For the text-containing cell, return its midpoint in (X, Y) coordinate format. 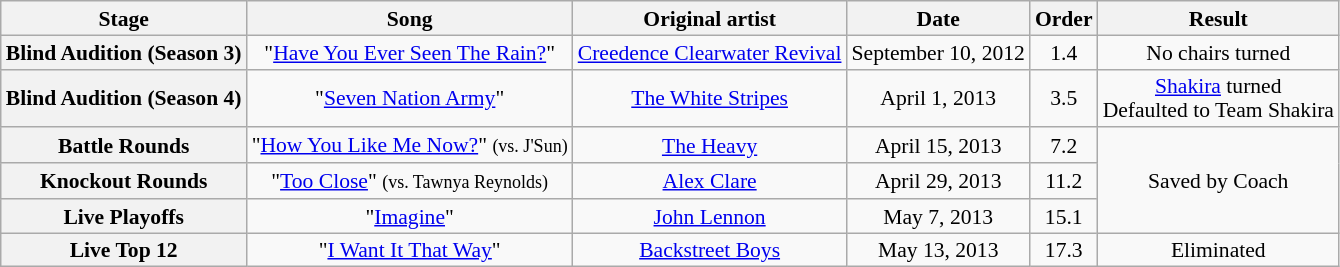
Live Top 12 (124, 250)
11.2 (1064, 181)
Backstreet Boys (710, 250)
Stage (124, 18)
"Too Close" (vs. Tawnya Reynolds) (410, 181)
Saved by Coach (1218, 180)
September 10, 2012 (938, 52)
Eliminated (1218, 250)
May 13, 2013 (938, 250)
"I Want It That Way" (410, 250)
John Lennon (710, 216)
No chairs turned (1218, 52)
Song (410, 18)
Shakira turnedDefaulted to Team Shakira (1218, 98)
Alex Clare (710, 181)
April 15, 2013 (938, 146)
Creedence Clearwater Revival (710, 52)
7.2 (1064, 146)
Knockout Rounds (124, 181)
Original artist (710, 18)
15.1 (1064, 216)
The Heavy (710, 146)
1.4 (1064, 52)
3.5 (1064, 98)
"How You Like Me Now?" (vs. J'Sun) (410, 146)
The White Stripes (710, 98)
Live Playoffs (124, 216)
"Have You Ever Seen The Rain?" (410, 52)
April 29, 2013 (938, 181)
April 1, 2013 (938, 98)
Date (938, 18)
Result (1218, 18)
Blind Audition (Season 3) (124, 52)
Blind Audition (Season 4) (124, 98)
"Imagine" (410, 216)
17.3 (1064, 250)
Battle Rounds (124, 146)
May 7, 2013 (938, 216)
Order (1064, 18)
"Seven Nation Army" (410, 98)
